Scan for the cell matching the given text and deliver its [x, y] coordinate at center. 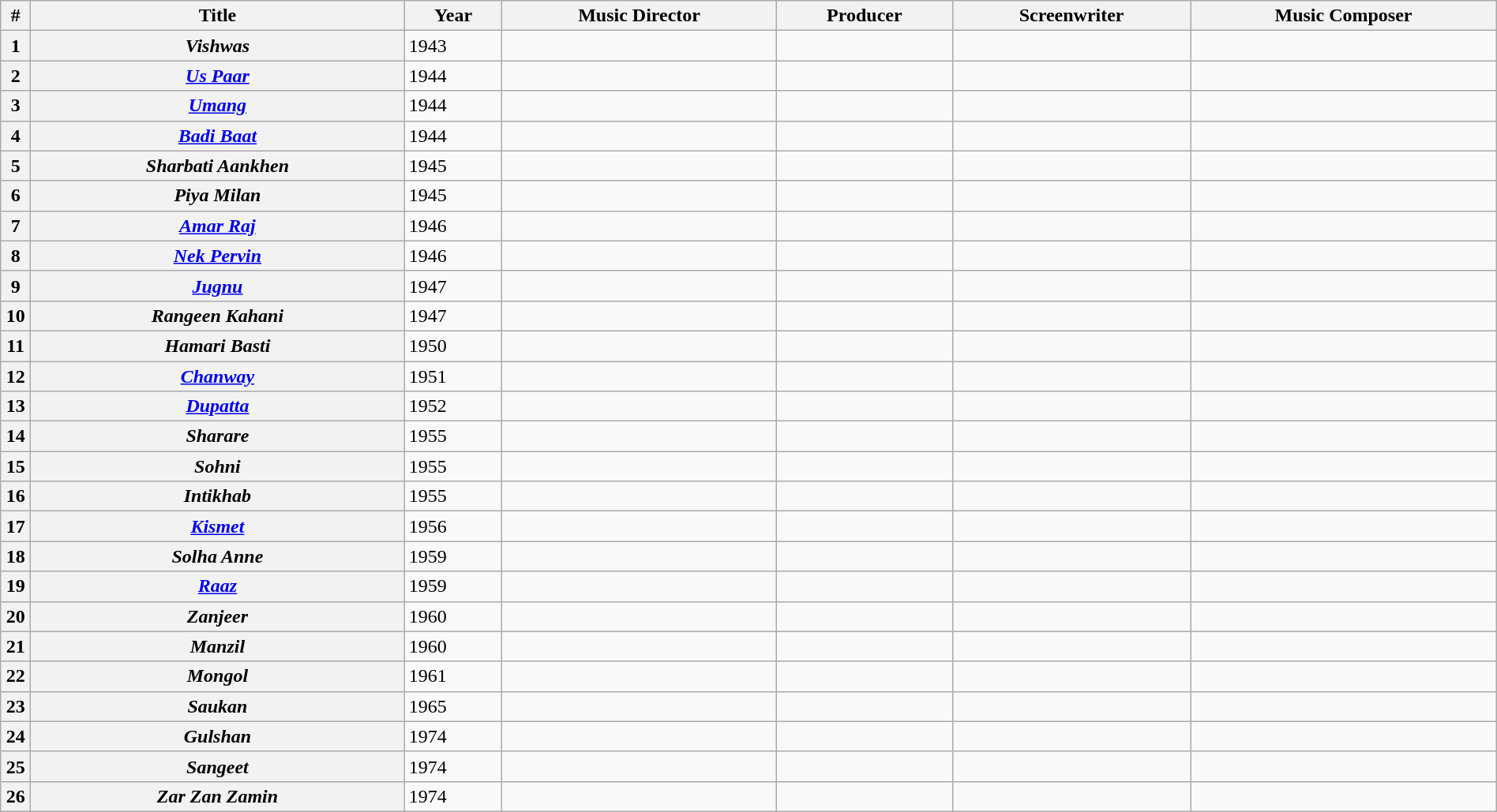
7 [16, 226]
Sohni [218, 466]
Year [453, 16]
24 [16, 736]
Music Composer [1344, 16]
Sangeet [218, 766]
Raaz [218, 586]
18 [16, 556]
3 [16, 106]
Zanjeer [218, 616]
19 [16, 586]
Umang [218, 106]
1 [16, 46]
Producer [864, 16]
22 [16, 676]
4 [16, 136]
8 [16, 256]
Saukan [218, 706]
12 [16, 376]
Music Director [640, 16]
26 [16, 796]
17 [16, 526]
1961 [453, 676]
1951 [453, 376]
Chanway [218, 376]
1965 [453, 706]
Mongol [218, 676]
14 [16, 436]
Hamari Basti [218, 346]
Screenwriter [1071, 16]
13 [16, 406]
Us Paar [218, 76]
20 [16, 616]
Piya Milan [218, 196]
Sharbati Aankhen [218, 166]
10 [16, 316]
9 [16, 286]
1943 [453, 46]
Vishwas [218, 46]
Sharare [218, 436]
21 [16, 646]
11 [16, 346]
Nek Pervin [218, 256]
Zar Zan Zamin [218, 796]
16 [16, 496]
Solha Anne [218, 556]
2 [16, 76]
1950 [453, 346]
Title [218, 16]
# [16, 16]
1956 [453, 526]
Manzil [218, 646]
25 [16, 766]
Dupatta [218, 406]
Amar Raj [218, 226]
15 [16, 466]
Jugnu [218, 286]
23 [16, 706]
Intikhab [218, 496]
Gulshan [218, 736]
Rangeen Kahani [218, 316]
1952 [453, 406]
5 [16, 166]
Kismet [218, 526]
Badi Baat [218, 136]
6 [16, 196]
